Return [x, y] of the center of cell containing provided text 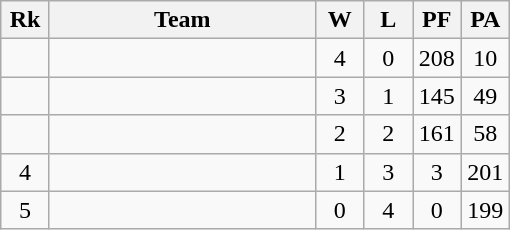
PF [436, 20]
208 [436, 58]
Rk [26, 20]
145 [436, 96]
49 [486, 96]
201 [486, 172]
5 [26, 210]
L [388, 20]
Team [182, 20]
199 [486, 210]
58 [486, 134]
W [340, 20]
PA [486, 20]
161 [436, 134]
10 [486, 58]
